Detect which cell encompasses the target text, then output its [X, Y] center coordinate. 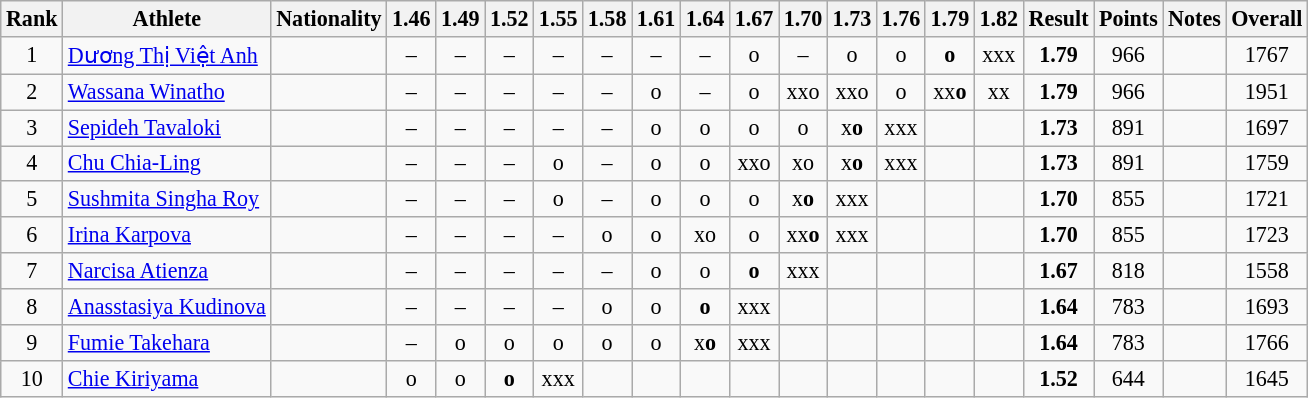
Chu Chia-Ling [167, 163]
Chie Kiriyama [167, 378]
Irina Karpova [167, 235]
4 [32, 163]
8 [32, 306]
xx [998, 92]
9 [32, 342]
1.55 [558, 18]
1.61 [656, 18]
1693 [1266, 306]
1951 [1266, 92]
Athlete [167, 18]
1721 [1266, 199]
1 [32, 54]
2 [32, 92]
1767 [1266, 54]
1558 [1266, 271]
818 [1128, 271]
Rank [32, 18]
Nationality [329, 18]
1.82 [998, 18]
1645 [1266, 378]
1.49 [460, 18]
Overall [1266, 18]
7 [32, 271]
1766 [1266, 342]
1697 [1266, 127]
1.76 [900, 18]
1.58 [608, 18]
Points [1128, 18]
Fumie Takehara [167, 342]
Narcisa Atienza [167, 271]
10 [32, 378]
Notes [1194, 18]
644 [1128, 378]
Anasstasiya Kudinova [167, 306]
1759 [1266, 163]
Sepideh Tavaloki [167, 127]
Result [1058, 18]
1723 [1266, 235]
Sushmita Singha Roy [167, 199]
5 [32, 199]
Wassana Winatho [167, 92]
Dương Thị Việt Anh [167, 54]
3 [32, 127]
6 [32, 235]
1.46 [412, 18]
